Pinpoint the cell where the given text exists, returning its (X, Y) midpoint coordinate. 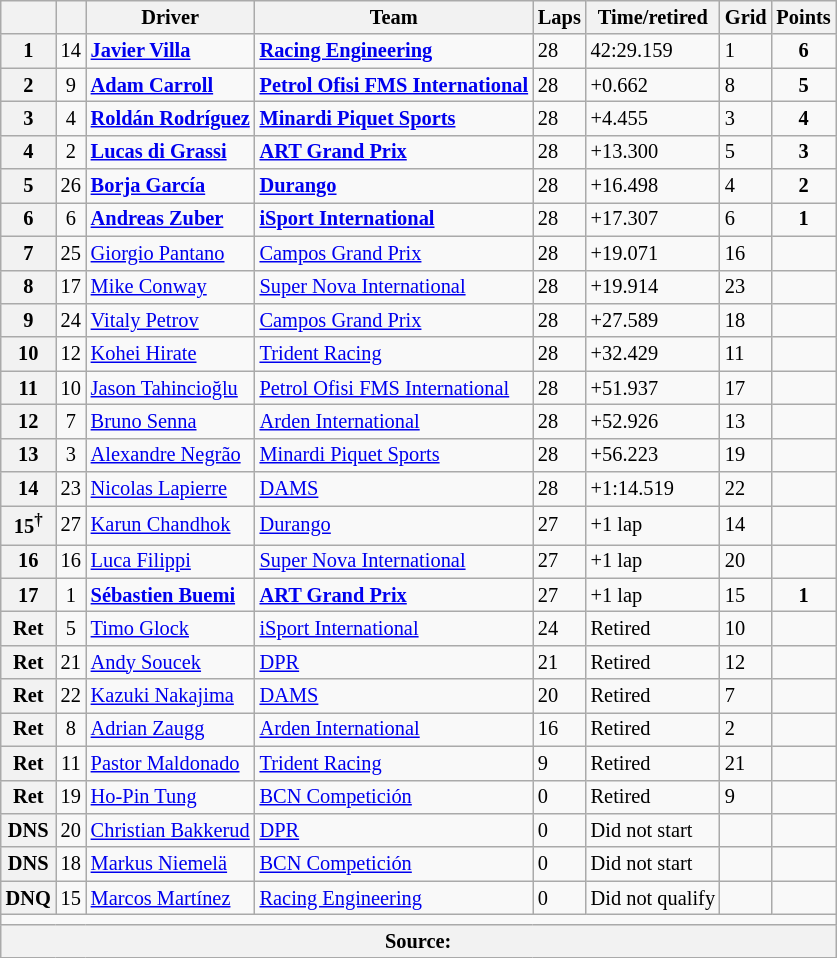
Points (804, 17)
15† (28, 524)
Jason Tahincioğlu (170, 388)
Mike Conway (170, 287)
+51.937 (653, 388)
25 (71, 253)
+27.589 (653, 320)
+56.223 (653, 455)
+13.300 (653, 152)
Alexandre Negrão (170, 455)
Time/retired (653, 17)
Kohei Hirate (170, 354)
Pastor Maldonado (170, 763)
Andy Soucek (170, 662)
Roldán Rodríguez (170, 118)
Adam Carroll (170, 85)
+52.926 (653, 421)
Sébastien Buemi (170, 595)
Source: (418, 941)
Christian Bakkerud (170, 830)
26 (71, 186)
Grid (746, 17)
Vitaly Petrov (170, 320)
+32.429 (653, 354)
Karun Chandhok (170, 524)
Luca Filippi (170, 561)
Driver (170, 17)
+17.307 (653, 219)
42:29.159 (653, 51)
+16.498 (653, 186)
Marcos Martínez (170, 898)
+19.071 (653, 253)
Lucas di Grassi (170, 152)
+1:14.519 (653, 489)
Markus Niemelä (170, 864)
Did not qualify (653, 898)
Timo Glock (170, 628)
Nicolas Lapierre (170, 489)
Laps (560, 17)
Kazuki Nakajima (170, 696)
Bruno Senna (170, 421)
Team (394, 17)
DNQ (28, 898)
+19.914 (653, 287)
Andreas Zuber (170, 219)
+4.455 (653, 118)
Ho-Pin Tung (170, 797)
Javier Villa (170, 51)
Giorgio Pantano (170, 253)
Borja García (170, 186)
+0.662 (653, 85)
Adrian Zaugg (170, 729)
